For the text-containing cell, return its midpoint in (X, Y) coordinate format. 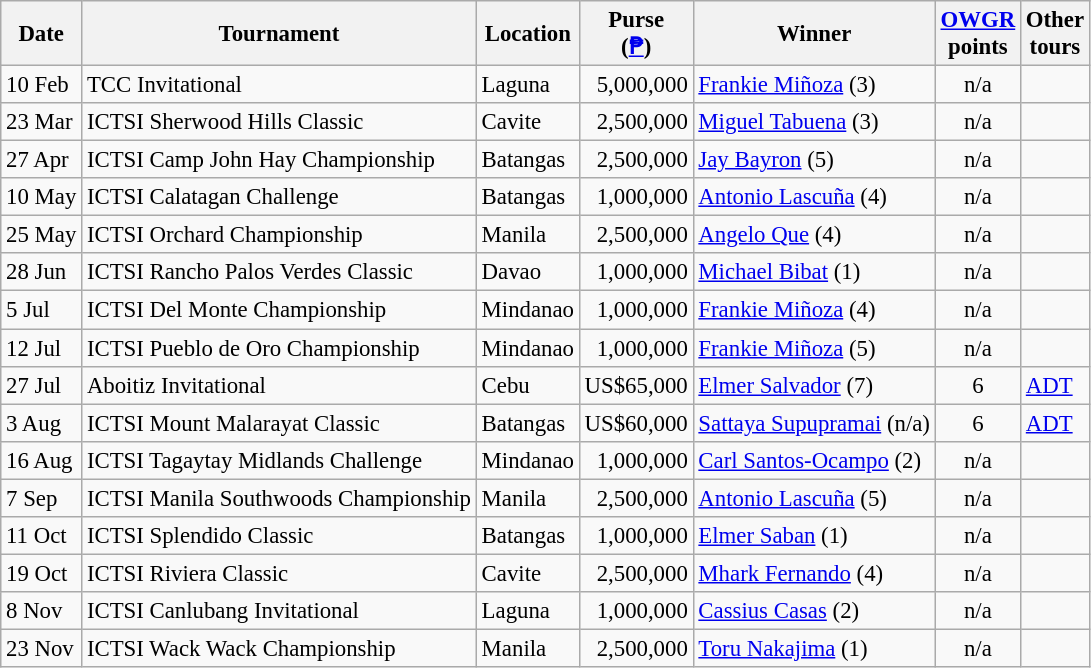
Michael Bibat (1) (814, 273)
16 Aug (42, 460)
Miguel Tabuena (3) (814, 122)
Winner (814, 34)
8 Nov (42, 611)
ICTSI Splendido Classic (280, 536)
ICTSI Manila Southwoods Championship (280, 498)
23 Nov (42, 648)
ICTSI Riviera Classic (280, 573)
Purse(₱) (636, 34)
Othertours (1056, 34)
Carl Santos-Ocampo (2) (814, 460)
Antonio Lascuña (5) (814, 498)
Cebu (528, 385)
US$60,000 (636, 423)
10 May (42, 197)
Antonio Lascuña (4) (814, 197)
Tournament (280, 34)
Elmer Salvador (7) (814, 385)
Aboitiz Invitational (280, 385)
5 Jul (42, 310)
Frankie Miñoza (3) (814, 85)
ICTSI Orchard Championship (280, 235)
Toru Nakajima (1) (814, 648)
7 Sep (42, 498)
ICTSI Calatagan Challenge (280, 197)
19 Oct (42, 573)
Elmer Saban (1) (814, 536)
Location (528, 34)
Frankie Miñoza (5) (814, 348)
28 Jun (42, 273)
Cassius Casas (2) (814, 611)
ICTSI Rancho Palos Verdes Classic (280, 273)
ICTSI Pueblo de Oro Championship (280, 348)
ICTSI Wack Wack Championship (280, 648)
12 Jul (42, 348)
23 Mar (42, 122)
10 Feb (42, 85)
25 May (42, 235)
Davao (528, 273)
Date (42, 34)
ICTSI Mount Malarayat Classic (280, 423)
Mhark Fernando (4) (814, 573)
27 Jul (42, 385)
ICTSI Sherwood Hills Classic (280, 122)
US$65,000 (636, 385)
Angelo Que (4) (814, 235)
Sattaya Supupramai (n/a) (814, 423)
11 Oct (42, 536)
3 Aug (42, 423)
ICTSI Canlubang Invitational (280, 611)
27 Apr (42, 160)
ICTSI Camp John Hay Championship (280, 160)
OWGRpoints (978, 34)
TCC Invitational (280, 85)
ICTSI Tagaytay Midlands Challenge (280, 460)
Jay Bayron (5) (814, 160)
ICTSI Del Monte Championship (280, 310)
Frankie Miñoza (4) (814, 310)
5,000,000 (636, 85)
